Return [X, Y] of the center of cell containing provided text 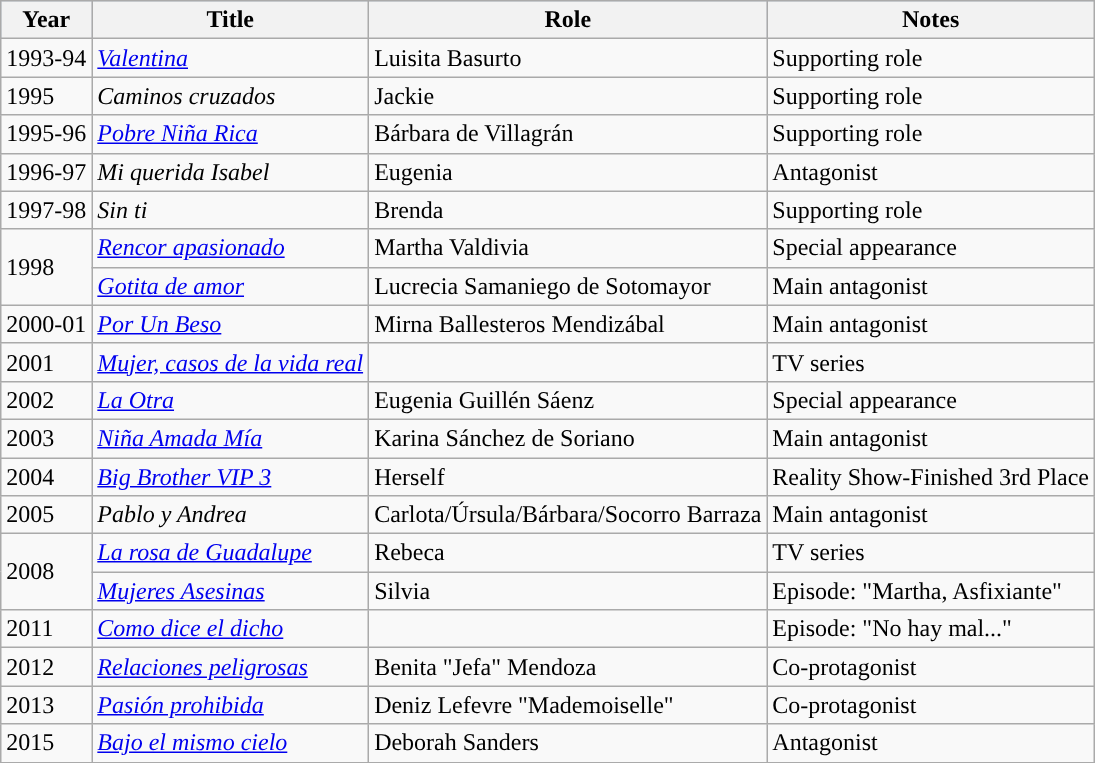
2003 [46, 438]
Sin ti [230, 210]
Como dice el dicho [230, 629]
Episode: "Martha, Asfixiante" [931, 591]
2015 [46, 743]
2008 [46, 572]
2012 [46, 667]
Episode: "No hay mal..." [931, 629]
Karina Sánchez de Soriano [568, 438]
Martha Valdivia [568, 248]
Bárbara de Villagrán [568, 134]
Relaciones peligrosas [230, 667]
1996-97 [46, 172]
Luisita Basurto [568, 58]
Rencor apasionado [230, 248]
Big Brother VIP 3 [230, 477]
2013 [46, 705]
Reality Show-Finished 3rd Place [931, 477]
Mirna Ballesteros Mendizábal [568, 324]
Carlota/Úrsula/Bárbara/Socorro Barraza [568, 515]
1998 [46, 267]
1997-98 [46, 210]
2005 [46, 515]
Mujer, casos de la vida real [230, 362]
Pobre Niña Rica [230, 134]
2004 [46, 477]
Role [568, 20]
Deniz Lefevre "Mademoiselle" [568, 705]
2011 [46, 629]
1995-96 [46, 134]
Jackie [568, 96]
Mi querida Isabel [230, 172]
1993-94 [46, 58]
2002 [46, 400]
Title [230, 20]
Mujeres Asesinas [230, 591]
Year [46, 20]
Brenda [568, 210]
2001 [46, 362]
Benita "Jefa" Mendoza [568, 667]
Por Un Beso [230, 324]
Pasión prohibida [230, 705]
Eugenia [568, 172]
2000-01 [46, 324]
Lucrecia Samaniego de Sotomayor [568, 286]
Silvia [568, 591]
Caminos cruzados [230, 96]
Herself [568, 477]
Valentina [230, 58]
Deborah Sanders [568, 743]
Gotita de amor [230, 286]
Rebeca [568, 553]
La rosa de Guadalupe [230, 553]
Notes [931, 20]
Eugenia Guillén Sáenz [568, 400]
La Otra [230, 400]
1995 [46, 96]
Bajo el mismo cielo [230, 743]
Pablo y Andrea [230, 515]
Niña Amada Mía [230, 438]
